Output the [X, Y] coordinate of the center of the cell containing the given text.  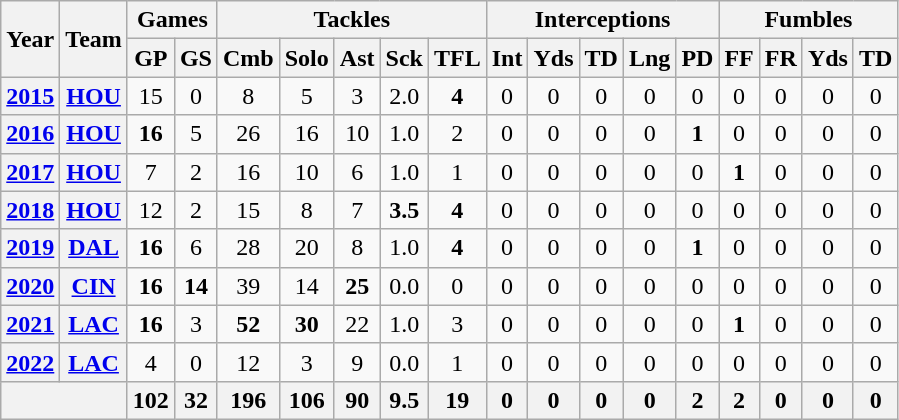
Solo [306, 58]
25 [357, 286]
90 [357, 400]
32 [196, 400]
30 [306, 324]
FF [739, 58]
Sck [404, 58]
Year [30, 39]
PD [698, 58]
2021 [30, 324]
Ast [357, 58]
39 [248, 286]
GS [196, 58]
2022 [30, 362]
DAL [94, 248]
3.5 [404, 210]
Team [94, 39]
19 [457, 400]
CIN [94, 286]
52 [248, 324]
26 [248, 134]
106 [306, 400]
9 [357, 362]
TFL [457, 58]
9.5 [404, 400]
Cmb [248, 58]
2018 [30, 210]
2015 [30, 96]
Lng [649, 58]
28 [248, 248]
Games [172, 20]
22 [357, 324]
Tackles [352, 20]
2.0 [404, 96]
2019 [30, 248]
GP [150, 58]
FR [780, 58]
Int [507, 58]
Fumbles [808, 20]
196 [248, 400]
Interceptions [602, 20]
2017 [30, 172]
102 [150, 400]
20 [306, 248]
2020 [30, 286]
2016 [30, 134]
